From the cell containing the given text, extract its center point as (x, y) coordinate. 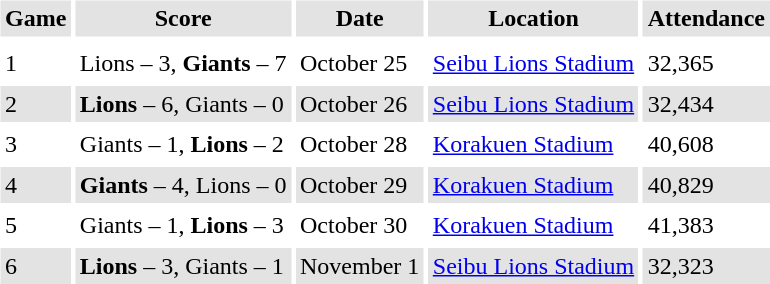
October 28 (360, 144)
Giants – 4, Lions – 0 (183, 185)
Giants – 1, Lions – 3 (183, 226)
Date (360, 18)
November 1 (360, 266)
4 (35, 185)
October 30 (360, 226)
Lions – 3, Giants – 7 (183, 64)
40,829 (706, 185)
Game (35, 18)
6 (35, 266)
32,365 (706, 64)
32,323 (706, 266)
3 (35, 144)
Lions – 3, Giants – 1 (183, 266)
32,434 (706, 104)
1 (35, 64)
October 25 (360, 64)
Score (183, 18)
Attendance (706, 18)
Lions – 6, Giants – 0 (183, 104)
40,608 (706, 144)
October 29 (360, 185)
5 (35, 226)
Giants – 1, Lions – 2 (183, 144)
Location (533, 18)
2 (35, 104)
41,383 (706, 226)
October 26 (360, 104)
